Capture the cell that displays the provided text and extract its (X, Y) central coordinate. 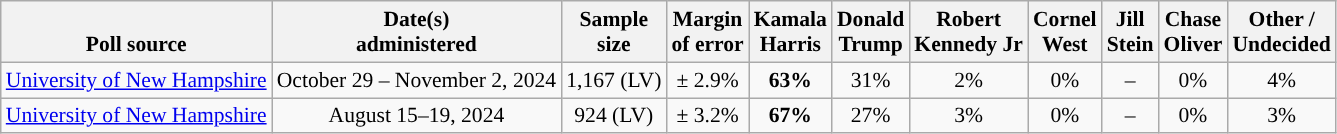
DonaldTrump (870, 32)
KamalaHarris (790, 32)
± 2.9% (707, 80)
31% (870, 80)
± 3.2% (707, 116)
October 29 – November 2, 2024 (417, 80)
Date(s)administered (417, 32)
ChaseOliver (1194, 32)
August 15–19, 2024 (417, 116)
27% (870, 116)
Other /Undecided (1281, 32)
Marginof error (707, 32)
Poll source (136, 32)
JillStein (1130, 32)
67% (790, 116)
RobertKennedy Jr (968, 32)
4% (1281, 80)
924 (LV) (614, 116)
1,167 (LV) (614, 80)
Samplesize (614, 32)
2% (968, 80)
CornelWest (1065, 32)
63% (790, 80)
